Return (X, Y) of the center of cell containing provided text 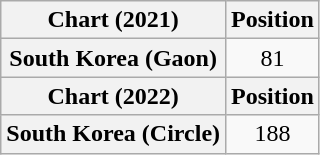
81 (273, 58)
188 (273, 134)
South Korea (Circle) (114, 134)
Chart (2021) (114, 20)
Chart (2022) (114, 96)
South Korea (Gaon) (114, 58)
